Detect which cell encompasses the target text, then output its (x, y) center coordinate. 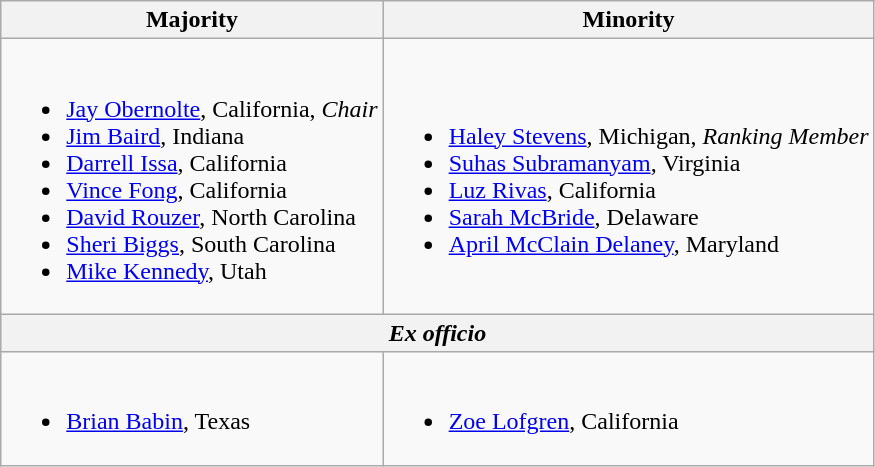
Zoe Lofgren, California (628, 408)
Haley Stevens, Michigan, Ranking MemberSuhas Subramanyam, VirginiaLuz Rivas, CaliforniaSarah McBride, DelawareApril McClain Delaney, Maryland (628, 176)
Ex officio (438, 333)
Brian Babin, Texas (192, 408)
Majority (192, 20)
Minority (628, 20)
